Search for the cell housing the specified text and yield its (X, Y) center coordinate. 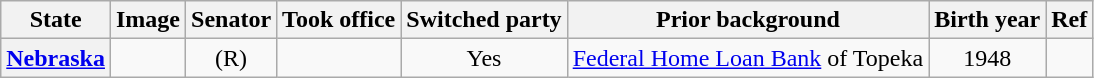
Senator (232, 20)
Image (148, 20)
Took office (339, 20)
Yes (484, 58)
1948 (988, 58)
Nebraska (56, 58)
Ref (1070, 20)
Federal Home Loan Bank of Topeka (748, 58)
State (56, 20)
Switched party (484, 20)
Birth year (988, 20)
(R) (232, 58)
Prior background (748, 20)
